Extract the (x, y) coordinate from the center of the cell holding the provided text.  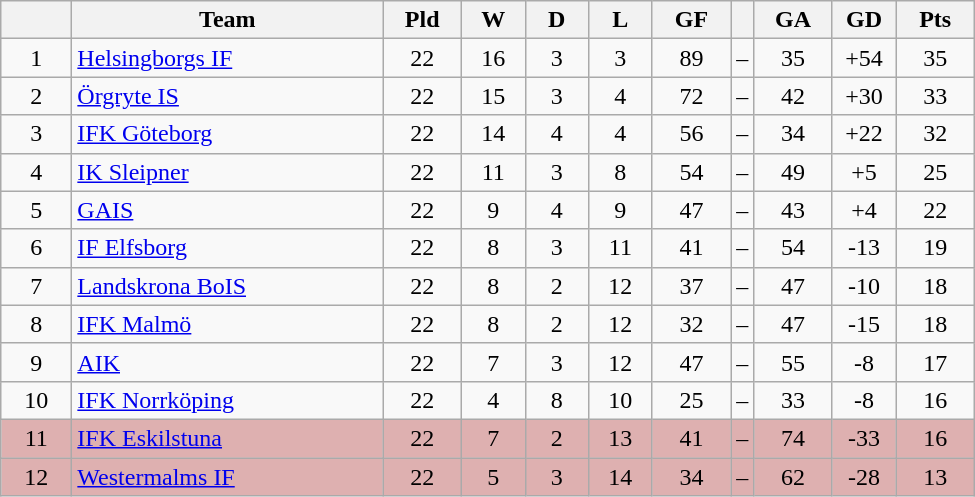
42 (794, 96)
6 (36, 248)
1 (36, 58)
62 (794, 477)
-10 (864, 286)
+4 (864, 210)
19 (936, 248)
-33 (864, 438)
+54 (864, 58)
W (493, 20)
Landskrona BoIS (228, 286)
AIK (228, 362)
Pts (936, 20)
+5 (864, 172)
15 (493, 96)
IFK Norrköping (228, 400)
-15 (864, 324)
L (621, 20)
55 (794, 362)
GF (692, 20)
43 (794, 210)
49 (794, 172)
-28 (864, 477)
Team (228, 20)
-13 (864, 248)
Örgryte IS (228, 96)
IK Sleipner (228, 172)
+22 (864, 134)
17 (936, 362)
GD (864, 20)
72 (692, 96)
IFK Eskilstuna (228, 438)
IFK Göteborg (228, 134)
Helsingborgs IF (228, 58)
IF Elfsborg (228, 248)
IFK Malmö (228, 324)
GAIS (228, 210)
GA (794, 20)
56 (692, 134)
37 (692, 286)
74 (794, 438)
Pld (422, 20)
Westermalms IF (228, 477)
89 (692, 58)
+30 (864, 96)
D (557, 20)
